From the cell containing the given text, extract its center point as (X, Y) coordinate. 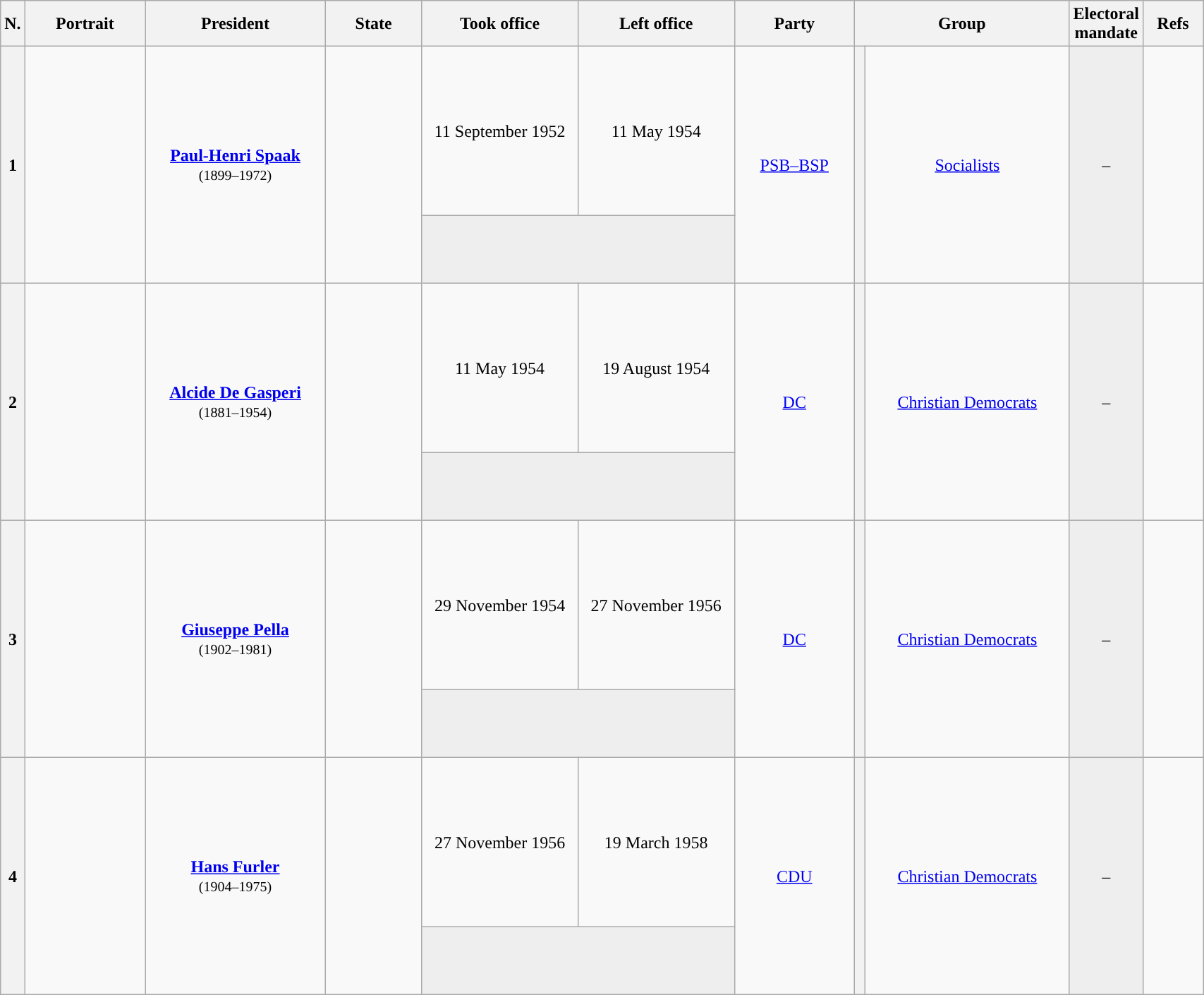
Took office (500, 24)
Refs (1172, 24)
Giuseppe Pella(1902–1981) (236, 639)
Paul-Henri Spaak(1899–1972) (236, 165)
11 September 1952 (500, 131)
2 (13, 402)
Electoral mandate (1106, 24)
Alcide De Gasperi(1881–1954) (236, 402)
29 November 1954 (500, 605)
Group (962, 24)
1 (13, 165)
Hans Furler(1904–1975) (236, 876)
President (236, 24)
Socialists (968, 165)
N. (13, 24)
Portrait (85, 24)
19 March 1958 (656, 843)
19 August 1954 (656, 368)
CDU (794, 876)
PSB–BSP (794, 165)
4 (13, 876)
State (373, 24)
Left office (656, 24)
Party (794, 24)
3 (13, 639)
